Capture the cell that displays the provided text and extract its [x, y] central coordinate. 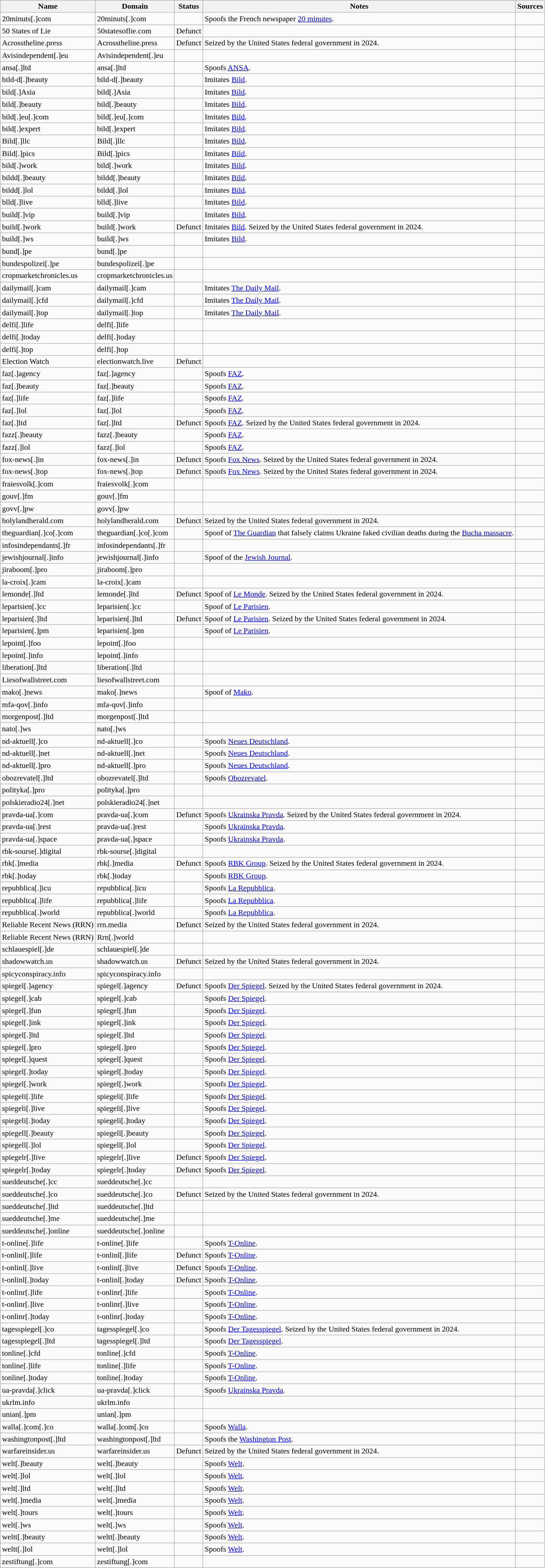
liesofwallstreet.com [135, 680]
Spoofs Obozrevatel. [359, 778]
Rrn[.]world [135, 937]
Spoofs Der Tagesspiegel. [359, 1341]
Spoofs Der Spiegel. Seized by the United States federal government in 2024. [359, 986]
Spoofs RBK Group. Seized by the United States federal government in 2024. [359, 863]
Spoofs RBK Group. [359, 876]
Spoofs the French newspaper 20 minutes. [359, 19]
Spoofs Der Tagesspiegel. Seized by the United States federal government in 2024. [359, 1329]
Name [48, 6]
Spoof of The Guardian that falsely claims Ukraine faked civilian deaths during the Bucha massacre. [359, 533]
Spoofs the Washington Post. [359, 1439]
rrn.media [135, 925]
Sources [530, 6]
50statesoflie.com [135, 31]
electionwatch.live [135, 362]
Imitates Bild. Seized by the United States federal government in 2024. [359, 227]
Status [189, 6]
Liesofwallstreet.com [48, 680]
Spoofs FAZ. Seized by the United States federal government in 2024. [359, 423]
Spoofs ANSA. [359, 68]
Notes [359, 6]
Spoofs Ukrainska Pravda. Seized by the United States federal government in 2024. [359, 815]
50 States of Lie [48, 31]
Spoof of the Jewish Journal. [359, 558]
Spoof of Mako. [359, 692]
Spoof of Le Monde. Seized by the United States federal government in 2024. [359, 594]
Spoofs Walla. [359, 1427]
Spoof of Le Parisien. Seized by the United States federal government in 2024. [359, 619]
Domain [135, 6]
Election Watch [48, 362]
